Capture the cell that displays the provided text and extract its [x, y] central coordinate. 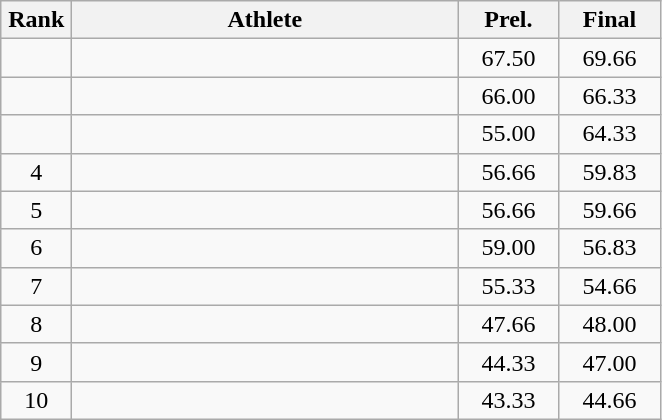
5 [36, 210]
55.33 [508, 286]
47.66 [508, 324]
69.66 [610, 58]
67.50 [508, 58]
Final [610, 20]
55.00 [508, 134]
7 [36, 286]
66.00 [508, 96]
Athlete [265, 20]
4 [36, 172]
9 [36, 362]
8 [36, 324]
44.33 [508, 362]
56.83 [610, 248]
Prel. [508, 20]
54.66 [610, 286]
43.33 [508, 400]
66.33 [610, 96]
Rank [36, 20]
6 [36, 248]
59.00 [508, 248]
64.33 [610, 134]
48.00 [610, 324]
47.00 [610, 362]
59.66 [610, 210]
44.66 [610, 400]
59.83 [610, 172]
10 [36, 400]
